Search for the cell housing the specified text and yield its (x, y) center coordinate. 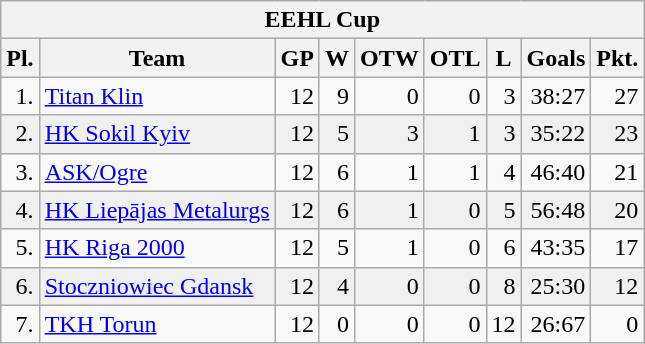
Pkt. (618, 58)
26:67 (556, 324)
EEHL Cup (322, 20)
2. (20, 134)
1. (20, 96)
21 (618, 172)
20 (618, 210)
OTW (389, 58)
4. (20, 210)
W (336, 58)
9 (336, 96)
56:48 (556, 210)
46:40 (556, 172)
Team (157, 58)
5. (20, 248)
6. (20, 286)
Pl. (20, 58)
8 (504, 286)
7. (20, 324)
35:22 (556, 134)
43:35 (556, 248)
ASK/Ogre (157, 172)
TKH Torun (157, 324)
OTL (455, 58)
HK Riga 2000 (157, 248)
HK Liepājas Metalurgs (157, 210)
38:27 (556, 96)
25:30 (556, 286)
Stoczniowiec Gdansk (157, 286)
27 (618, 96)
L (504, 58)
HK Sokil Kyiv (157, 134)
23 (618, 134)
GP (297, 58)
3. (20, 172)
Titan Klin (157, 96)
17 (618, 248)
Goals (556, 58)
